Determine the [X, Y] coordinate at the center of the cell enclosing the given text.  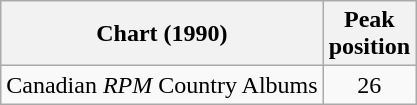
Chart (1990) [162, 34]
26 [369, 85]
Peakposition [369, 34]
Canadian RPM Country Albums [162, 85]
